Search for the cell housing the specified text and yield its (x, y) center coordinate. 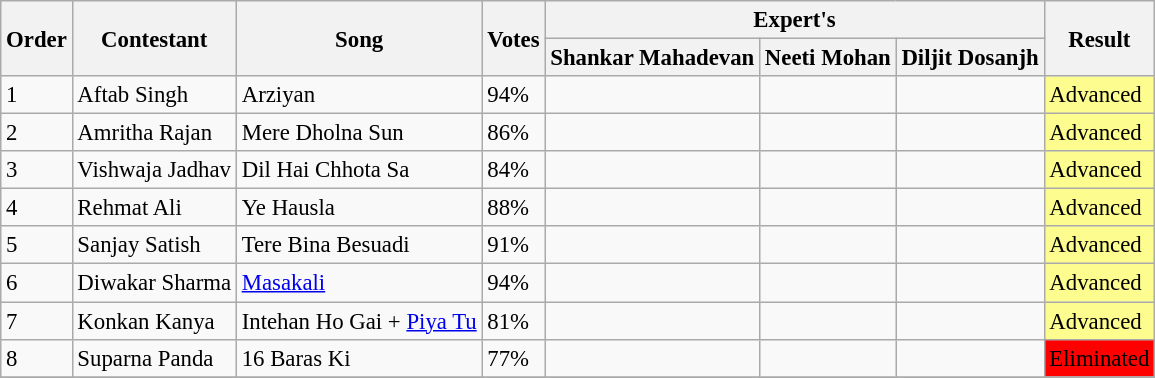
Contestant (154, 38)
Dil Hai Chhota Sa (359, 170)
4 (36, 208)
Intehan Ho Gai + Piya Tu (359, 321)
88% (514, 208)
Diwakar Sharma (154, 283)
Rehmat Ali (154, 208)
Song (359, 38)
Arziyan (359, 95)
8 (36, 358)
Suparna Panda (154, 358)
Tere Bina Besuadi (359, 245)
86% (514, 133)
Vishwaja Jadhav (154, 170)
Order (36, 38)
Neeti Mohan (828, 58)
84% (514, 170)
91% (514, 245)
77% (514, 358)
5 (36, 245)
81% (514, 321)
Shankar Mahadevan (652, 58)
Votes (514, 38)
7 (36, 321)
16 Baras Ki (359, 358)
Result (1100, 38)
1 (36, 95)
6 (36, 283)
Ye Hausla (359, 208)
Eliminated (1100, 358)
Konkan Kanya (154, 321)
Diljit Dosanjh (970, 58)
Amritha Rajan (154, 133)
Expert's (794, 20)
Masakali (359, 283)
Aftab Singh (154, 95)
Mere Dholna Sun (359, 133)
Sanjay Satish (154, 245)
3 (36, 170)
2 (36, 133)
